Return the (X, Y) coordinate for the center point of the cell that contains the specified text.  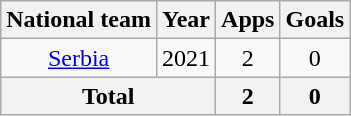
Year (186, 20)
Serbia (79, 58)
Goals (315, 20)
Apps (248, 20)
National team (79, 20)
Total (108, 96)
2021 (186, 58)
